Return [X, Y] of the center of cell containing provided text 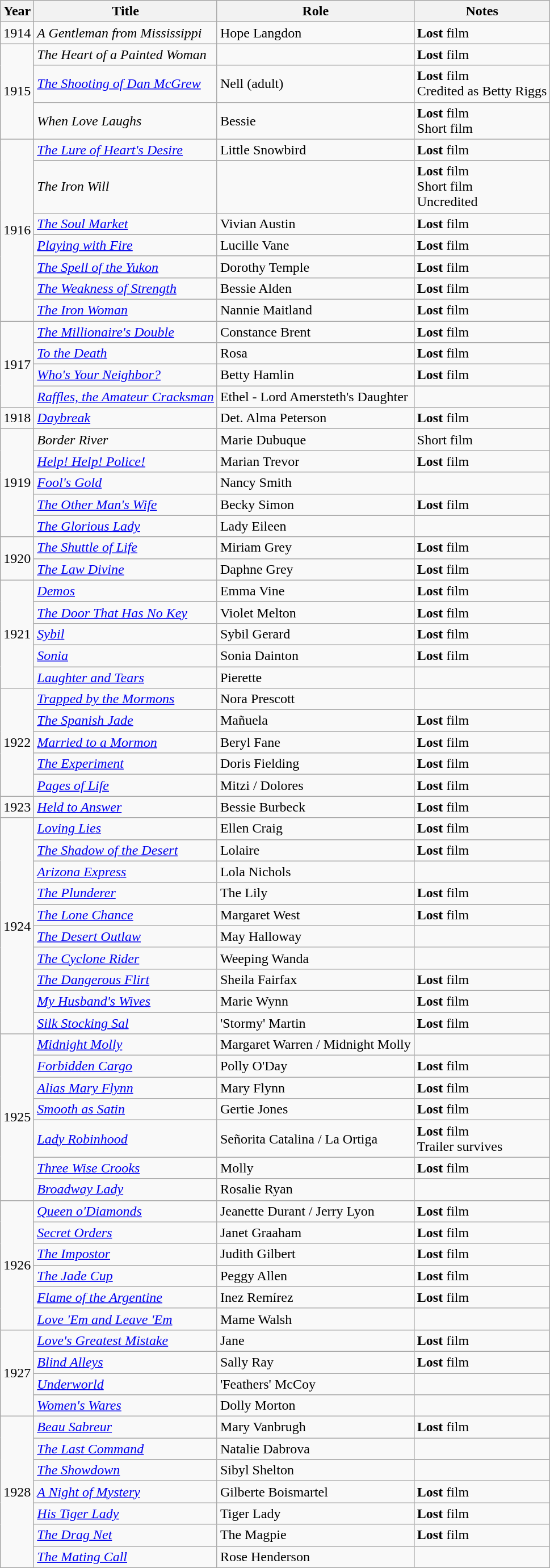
The Magpie [316, 1535]
Love's Greatest Mistake [126, 1340]
My Husband's Wives [126, 1001]
Held to Answer [126, 807]
When Love Laughs [126, 120]
A Night of Mystery [126, 1492]
Dorothy Temple [316, 267]
Jane [316, 1340]
Sybil Gerard [316, 634]
Molly [316, 1168]
Notes [482, 11]
Violet Melton [316, 612]
Mary Vanbrugh [316, 1427]
The Cyclone Rider [126, 958]
Weeping Wanda [316, 958]
The Shooting of Dan McGrew [126, 84]
1919 [17, 483]
Help! Help! Police! [126, 461]
The Plunderer [126, 893]
Trapped by the Mormons [126, 699]
Silk Stocking Sal [126, 1023]
Miriam Grey [316, 548]
Constance Brent [316, 332]
Women's Wares [126, 1406]
1914 [17, 33]
1917 [17, 364]
Marian Trevor [316, 461]
The Dangerous Flirt [126, 980]
Year [17, 11]
Pages of Life [126, 785]
Ellen Craig [316, 829]
1928 [17, 1492]
Raffles, the Amateur Cracksman [126, 397]
The Glorious Lady [126, 526]
Det. Alma Peterson [316, 418]
1920 [17, 558]
Betty Hamlin [316, 375]
Forbidden Cargo [126, 1066]
Hope Langdon [316, 33]
Polly O'Day [316, 1066]
The Spanish Jade [126, 721]
Lady Eileen [316, 526]
The Iron Woman [126, 310]
Señorita Catalina / La Ortiga [316, 1138]
Sheila Fairfax [316, 980]
1923 [17, 807]
Secret Orders [126, 1233]
Gilberte Boismartel [316, 1492]
Jeanette Durant / Jerry Lyon [316, 1211]
1927 [17, 1373]
1918 [17, 418]
The Heart of a Painted Woman [126, 54]
A Gentleman from Mississippi [126, 33]
Inez Remírez [316, 1297]
Pierette [316, 677]
Lady Robinhood [126, 1138]
Little Snowbird [316, 150]
Underworld [126, 1384]
Lost film Credited as Betty Riggs [482, 84]
Rosalie Ryan [316, 1189]
Nannie Maitland [316, 310]
Becky Simon [316, 505]
Rosa [316, 354]
Rose Henderson [316, 1557]
The Lone Chance [126, 915]
Loving Lies [126, 829]
Mame Walsh [316, 1319]
To the Death [126, 354]
Short film [482, 440]
1924 [17, 926]
Fool's Gold [126, 483]
The Mating Call [126, 1557]
Lost film Short film [482, 120]
Mary Flynn [316, 1088]
Lola Nichols [316, 872]
Doris Fielding [316, 764]
Emma Vine [316, 591]
Judith Gilbert [316, 1254]
Mitzi / Dolores [316, 785]
Sally Ray [316, 1362]
Queen o'Diamonds [126, 1211]
Natalie Dabrova [316, 1449]
The Law Divine [126, 569]
Janet Graaham [316, 1233]
Border River [126, 440]
Blind Alleys [126, 1362]
Marie Wynn [316, 1001]
1922 [17, 742]
Alias Mary Flynn [126, 1088]
Nell (adult) [316, 84]
Nancy Smith [316, 483]
Daybreak [126, 418]
The Soul Market [126, 224]
Arizona Express [126, 872]
The Spell of the Yukon [126, 267]
Mañuela [316, 721]
Beau Sabreur [126, 1427]
Married to a Mormon [126, 742]
Ethel - Lord Amersteth's Daughter [316, 397]
1915 [17, 91]
Midnight Molly [126, 1045]
Nora Prescott [316, 699]
Sonia Dainton [316, 655]
May Halloway [316, 936]
Title [126, 11]
Love 'Em and Leave 'Em [126, 1319]
Bessie Alden [316, 288]
The Lily [316, 893]
Sonia [126, 655]
Demos [126, 591]
1926 [17, 1265]
The Showdown [126, 1470]
The Jade Cup [126, 1276]
Bessie Burbeck [316, 807]
1916 [17, 230]
His Tiger Lady [126, 1514]
'Feathers' McCoy [316, 1384]
Peggy Allen [316, 1276]
Playing with Fire [126, 245]
Tiger Lady [316, 1514]
Daphne Grey [316, 569]
The Shuttle of Life [126, 548]
The Door That Has No Key [126, 612]
The Drag Net [126, 1535]
Flame of the Argentine [126, 1297]
Three Wise Crooks [126, 1168]
Broadway Lady [126, 1189]
The Experiment [126, 764]
Vivian Austin [316, 224]
Beryl Fane [316, 742]
Margaret West [316, 915]
Lucille Vane [316, 245]
Bessie [316, 120]
Laughter and Tears [126, 677]
Role [316, 11]
Gertie Jones [316, 1109]
The Impostor [126, 1254]
Dolly Morton [316, 1406]
The Last Command [126, 1449]
1921 [17, 634]
Sybil [126, 634]
Margaret Warren / Midnight Molly [316, 1045]
The Other Man's Wife [126, 505]
The Lure of Heart's Desire [126, 150]
'Stormy' Martin [316, 1023]
The Shadow of the Desert [126, 850]
The Weakness of Strength [126, 288]
Who's Your Neighbor? [126, 375]
Marie Dubuque [316, 440]
The Iron Will [126, 187]
Lolaire [316, 850]
1925 [17, 1117]
The Millionaire's Double [126, 332]
The Desert Outlaw [126, 936]
Lost film Short film Uncredited [482, 187]
Smooth as Satin [126, 1109]
Lost film Trailer survives [482, 1138]
Sibyl Shelton [316, 1470]
